Scan for the cell matching the given text and deliver its (X, Y) coordinate at center. 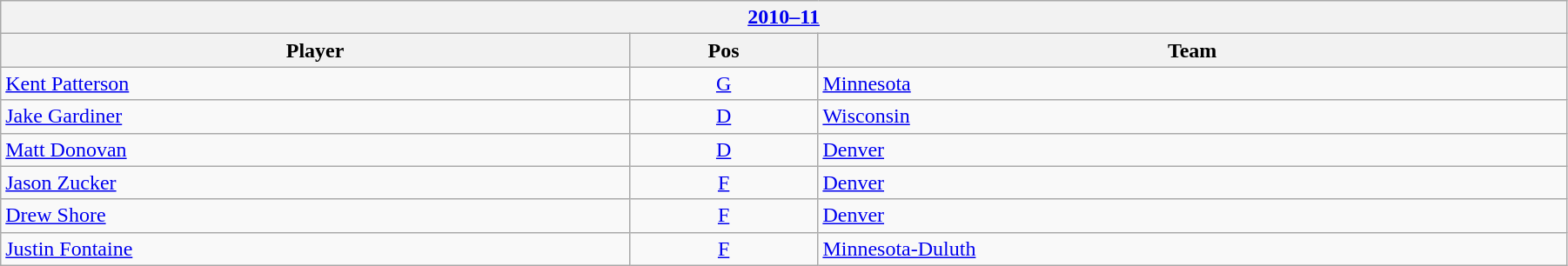
Jake Gardiner (315, 116)
Minnesota-Duluth (1192, 249)
Justin Fontaine (315, 249)
Matt Donovan (315, 150)
Kent Patterson (315, 83)
Jason Zucker (315, 183)
Wisconsin (1192, 116)
Pos (723, 50)
Minnesota (1192, 83)
2010–11 (784, 17)
Drew Shore (315, 216)
G (723, 83)
Team (1192, 50)
Player (315, 50)
